Search for the cell housing the specified text and yield its [X, Y] center coordinate. 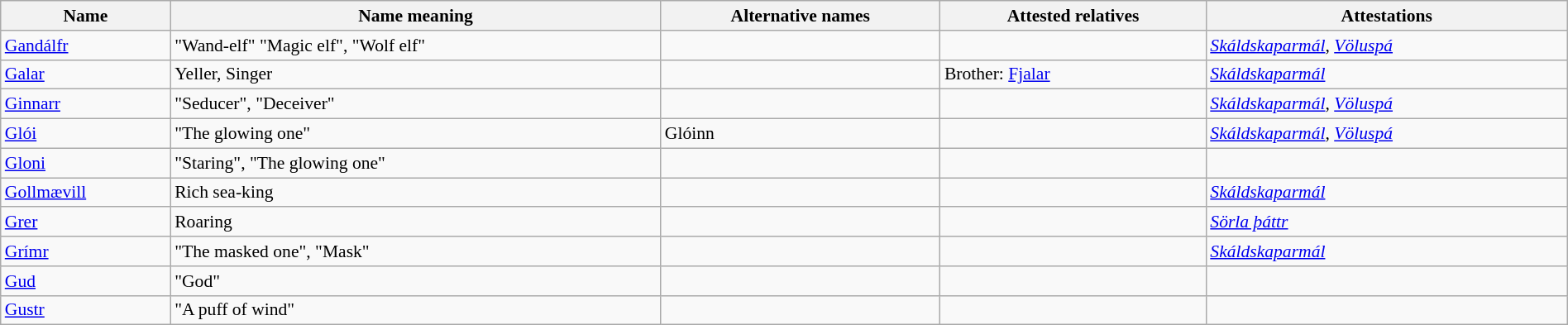
Roaring [415, 222]
Grer [86, 222]
Grímr [86, 251]
Gustr [86, 310]
"Wand-elf" "Magic elf", "Wolf elf" [415, 45]
Glói [86, 134]
Gud [86, 281]
Attestations [1386, 16]
Yeller, Singer [415, 74]
Gollmævill [86, 193]
"Staring", "The glowing one" [415, 163]
"A puff of wind" [415, 310]
"God" [415, 281]
"Seducer", "Deceiver" [415, 104]
Attested relatives [1073, 16]
Brother: Fjalar [1073, 74]
Ginnarr [86, 104]
Gloni [86, 163]
Gandálfr [86, 45]
"The glowing one" [415, 134]
Galar [86, 74]
Sörla þáttr [1386, 222]
Alternative names [801, 16]
Name meaning [415, 16]
Glóinn [801, 134]
Name [86, 16]
"The masked one", "Mask" [415, 251]
Rich sea-king [415, 193]
